Return the (x, y) coordinate for the center point of the cell that contains the specified text.  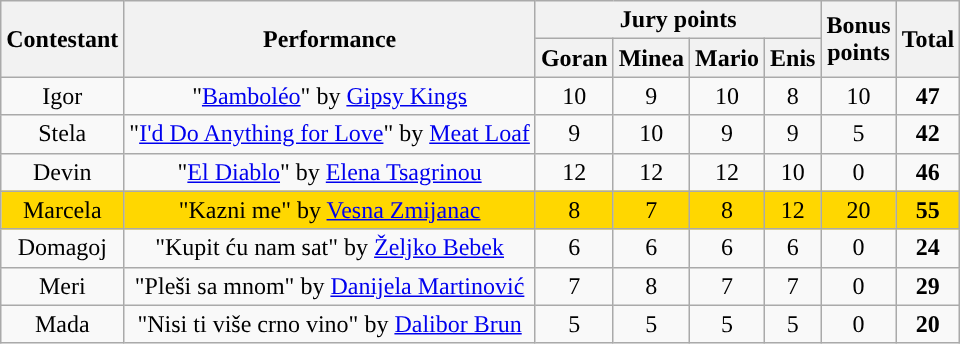
"Nisi ti više crno vino" by Dalibor Brun (330, 324)
Stela (62, 134)
"Kazni me" by Vesna Zmijanac (330, 210)
"Bamboléo" by Gipsy Kings (330, 96)
Devin (62, 172)
Performance (330, 39)
Enis (793, 58)
Igor (62, 96)
Goran (574, 58)
47 (928, 96)
Minea (651, 58)
Meri (62, 286)
29 (928, 286)
Domagoj (62, 248)
Total (928, 39)
"El Diablo" by Elena Tsagrinou (330, 172)
42 (928, 134)
"Pleši sa mnom" by Danijela Martinović (330, 286)
"Kupit ću nam sat" by Željko Bebek (330, 248)
"I'd Do Anything for Love" by Meat Loaf (330, 134)
55 (928, 210)
Contestant (62, 39)
Marcela (62, 210)
Mario (728, 58)
Mada (62, 324)
Bonuspoints (858, 39)
46 (928, 172)
24 (928, 248)
Jury points (678, 20)
